Provide the [x, y] coordinate of the cell's center where the given text is located.  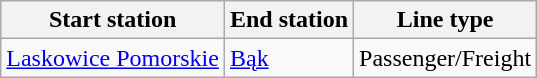
Passenger/Freight [446, 58]
Start station [113, 20]
End station [288, 20]
Line type [446, 20]
Bąk [288, 58]
Laskowice Pomorskie [113, 58]
